For the text-containing cell, return its midpoint in (X, Y) coordinate format. 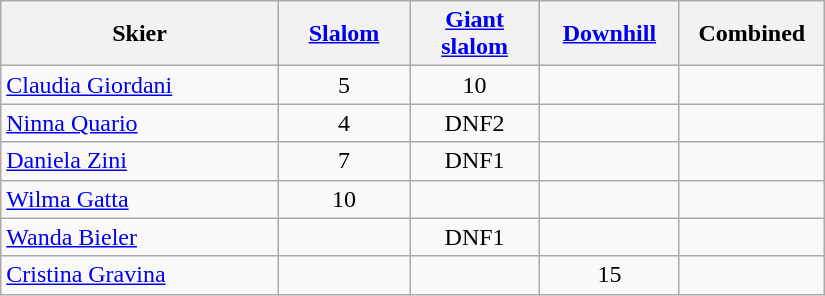
Slalom (344, 34)
Ninna Quario (140, 123)
Wanda Bieler (140, 237)
Claudia Giordani (140, 85)
5 (344, 85)
DNF2 (475, 123)
Combined (752, 34)
7 (344, 161)
Cristina Gravina (140, 275)
Daniela Zini (140, 161)
Wilma Gatta (140, 199)
Giant slalom (475, 34)
4 (344, 123)
Downhill (610, 34)
15 (610, 275)
Skier (140, 34)
